Pinpoint the cell where the given text exists, returning its [x, y] midpoint coordinate. 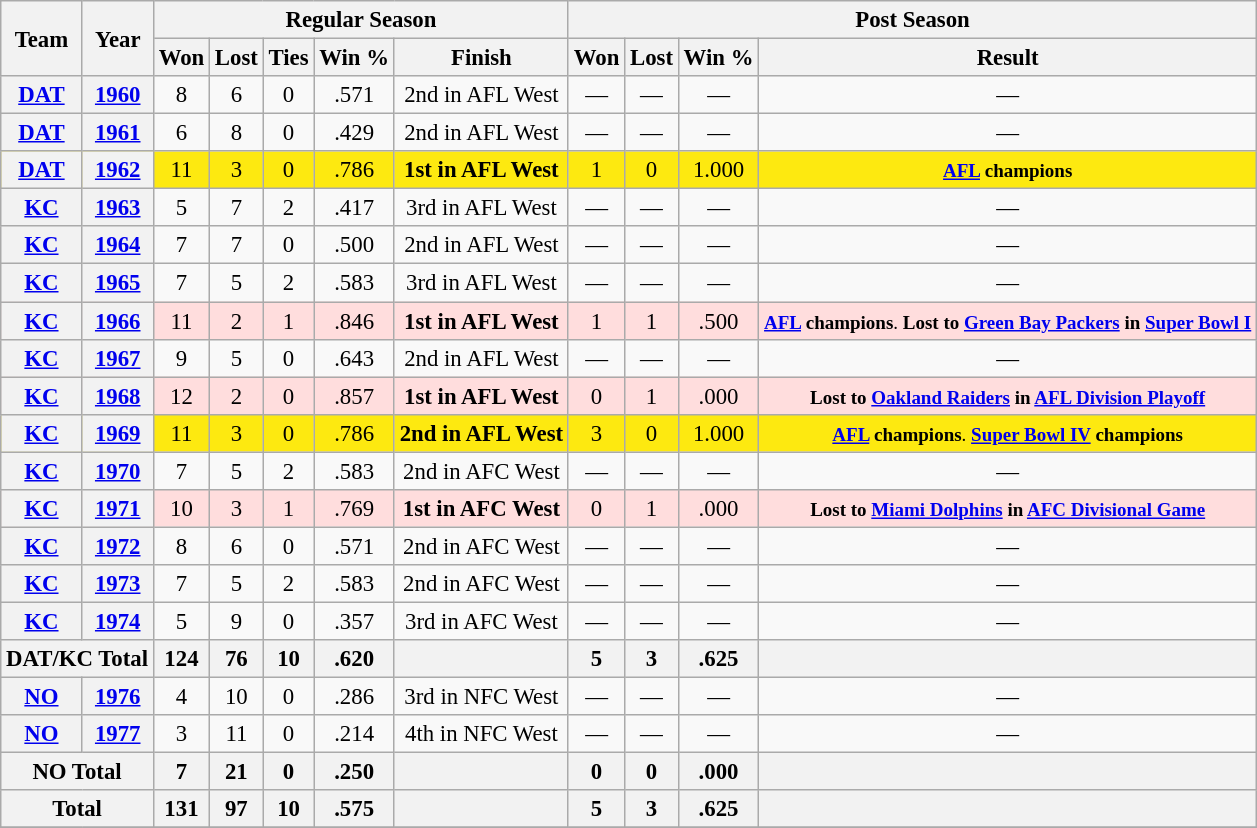
Year [118, 38]
.643 [354, 358]
21 [237, 772]
Post Season [912, 20]
Lost to Oakland Raiders in AFL Division Playoff [1008, 396]
1961 [118, 133]
DAT/KC Total [78, 659]
97 [237, 809]
1967 [118, 358]
Finish [481, 58]
1971 [118, 509]
1964 [118, 245]
Regular Season [360, 20]
AFL champions [1008, 170]
1972 [118, 546]
1974 [118, 621]
3rd in AFC West [481, 621]
Ties [288, 58]
131 [181, 809]
.846 [354, 321]
1969 [118, 433]
12 [181, 396]
4 [181, 697]
.429 [354, 133]
1962 [118, 170]
.857 [354, 396]
.357 [354, 621]
Lost to Miami Dolphins in AFC Divisional Game [1008, 509]
Team [42, 38]
1966 [118, 321]
1963 [118, 208]
1973 [118, 584]
.214 [354, 734]
4th in NFC West [481, 734]
.620 [354, 659]
76 [237, 659]
AFL champions. Super Bowl IV champions [1008, 433]
.250 [354, 772]
3rd in NFC West [481, 697]
Result [1008, 58]
124 [181, 659]
1st in AFC West [481, 509]
1968 [118, 396]
1960 [118, 95]
Total [78, 809]
AFL champions. Lost to Green Bay Packers in Super Bowl I [1008, 321]
1970 [118, 471]
1976 [118, 697]
.286 [354, 697]
NO Total [78, 772]
.575 [354, 809]
.417 [354, 208]
1965 [118, 283]
.769 [354, 509]
1977 [118, 734]
